For the text-containing cell, return its midpoint in (X, Y) coordinate format. 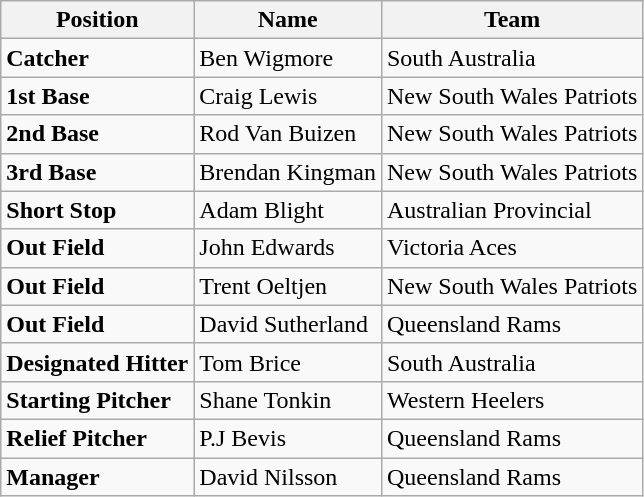
Starting Pitcher (98, 400)
Brendan Kingman (288, 172)
Western Heelers (512, 400)
Trent Oeltjen (288, 286)
Designated Hitter (98, 362)
Manager (98, 477)
Team (512, 20)
Victoria Aces (512, 248)
2nd Base (98, 134)
1st Base (98, 96)
Position (98, 20)
Shane Tonkin (288, 400)
3rd Base (98, 172)
Ben Wigmore (288, 58)
Name (288, 20)
Australian Provincial (512, 210)
David Nilsson (288, 477)
David Sutherland (288, 324)
Craig Lewis (288, 96)
Rod Van Buizen (288, 134)
John Edwards (288, 248)
Adam Blight (288, 210)
Short Stop (98, 210)
Relief Pitcher (98, 438)
Tom Brice (288, 362)
P.J Bevis (288, 438)
Catcher (98, 58)
